Capture the cell that displays the provided text and extract its [x, y] central coordinate. 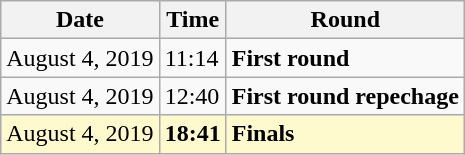
First round repechage [345, 96]
Round [345, 20]
11:14 [192, 58]
Time [192, 20]
18:41 [192, 134]
First round [345, 58]
Finals [345, 134]
12:40 [192, 96]
Date [80, 20]
